Determine the (X, Y) coordinate at the center of the cell enclosing the given text.  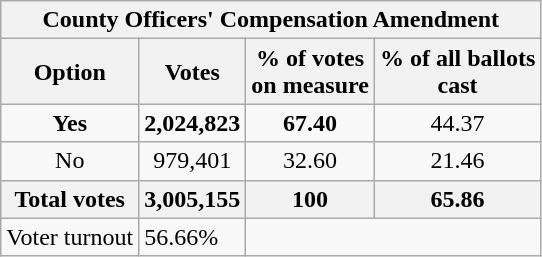
979,401 (192, 161)
No (70, 161)
Yes (70, 123)
Voter turnout (70, 237)
67.40 (310, 123)
32.60 (310, 161)
Total votes (70, 199)
100 (310, 199)
2,024,823 (192, 123)
21.46 (457, 161)
65.86 (457, 199)
3,005,155 (192, 199)
Option (70, 72)
56.66% (192, 237)
County Officers' Compensation Amendment (271, 20)
44.37 (457, 123)
% of all ballotscast (457, 72)
% of voteson measure (310, 72)
Votes (192, 72)
